For the text-containing cell, return its midpoint in [x, y] coordinate format. 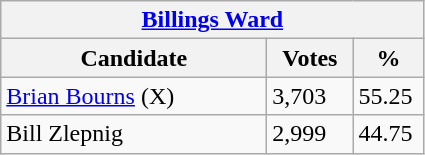
% [388, 58]
Billings Ward [212, 20]
44.75 [388, 134]
Candidate [134, 58]
Brian Bourns (X) [134, 96]
55.25 [388, 96]
Votes [310, 58]
Bill Zlepnig [134, 134]
2,999 [310, 134]
3,703 [310, 96]
